Identify which cell holds the provided text, then report its (x, y) central coordinate. 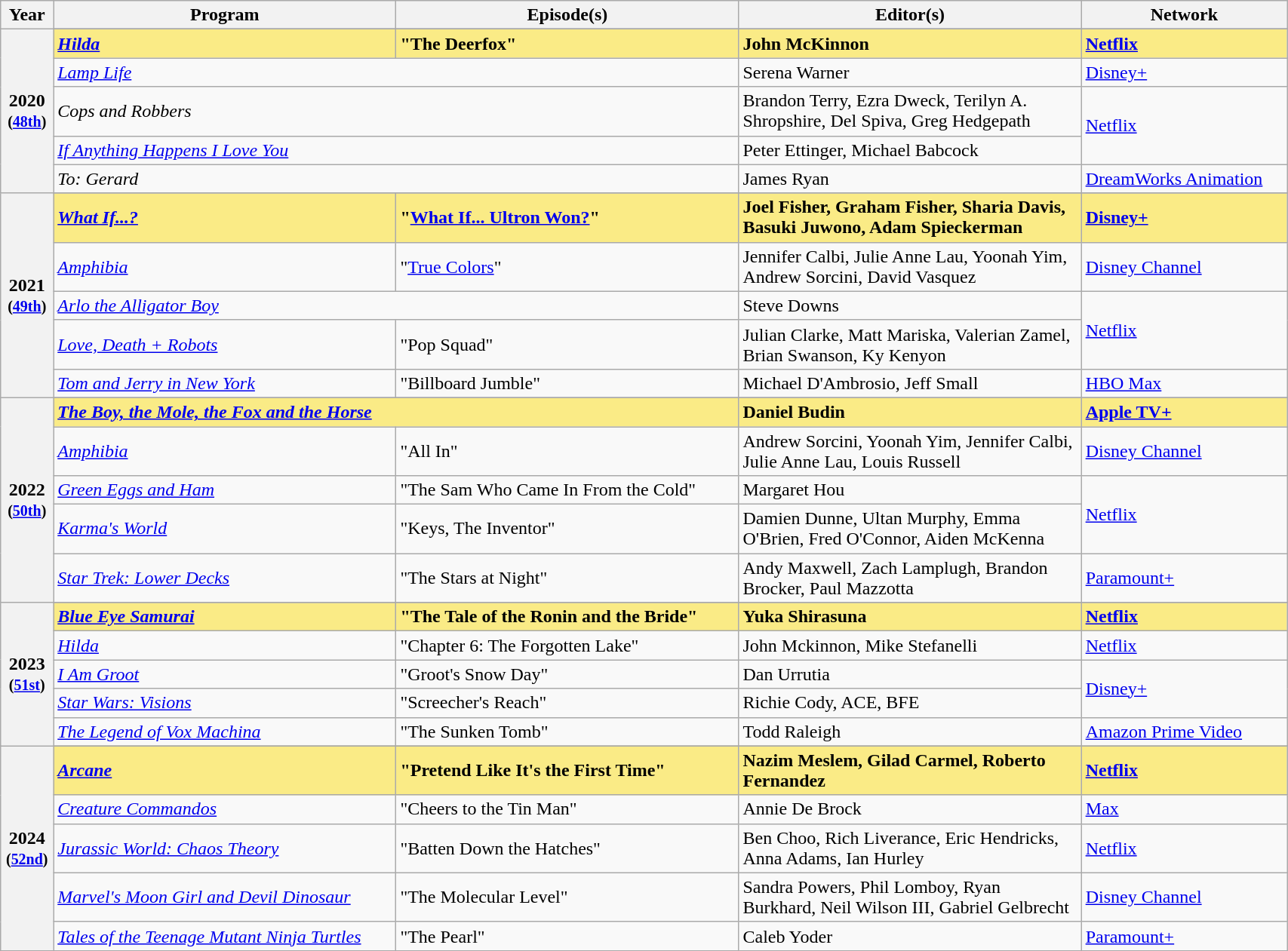
Tom and Jerry in New York (225, 383)
Green Eggs and Ham (225, 490)
Andrew Sorcini, Yoonah Yim, Jennifer Calbi, Julie Anne Lau, Louis Russell (910, 451)
"The Pearl" (567, 936)
The Boy, the Mole, the Fox and the Horse (396, 412)
Love, Death + Robots (225, 344)
Joel Fisher, Graham Fisher, Sharia Davis, Basuki Juwono, Adam Spieckerman (910, 217)
Network (1185, 15)
Cops and Robbers (396, 112)
"Pretend Like It's the First Time" (567, 771)
Tales of the Teenage Mutant Ninja Turtles (225, 936)
"True Colors" (567, 267)
Daniel Budin (910, 412)
Brandon Terry, Ezra Dweck, Terilyn A. Shropshire, Del Spiva, Greg Hedgepath (910, 112)
Marvel's Moon Girl and Devil Dinosaur (225, 897)
Star Wars: Visions (225, 703)
Todd Raleigh (910, 732)
Richie Cody, ACE, BFE (910, 703)
Program (225, 15)
DreamWorks Animation (1185, 179)
What If...? (225, 217)
"Billboard Jumble" (567, 383)
Episode(s) (567, 15)
Lamp Life (396, 72)
To: Gerard (396, 179)
Creature Commandos (225, 809)
Max (1185, 809)
"What If... Ultron Won?" (567, 217)
"The Molecular Level" (567, 897)
Dan Urrutia (910, 674)
Amazon Prime Video (1185, 732)
"Chapter 6: The Forgotten Lake" (567, 646)
Blue Eye Samurai (225, 617)
Apple TV+ (1185, 412)
"Cheers to the Tin Man" (567, 809)
2024 (52nd) (27, 848)
Sandra Powers, Phil Lomboy, Ryan Burkhard, Neil Wilson III, Gabriel Gelbrecht (910, 897)
Margaret Hou (910, 490)
"Pop Squad" (567, 344)
2022 (50th) (27, 499)
Andy Maxwell, Zach Lamplugh, Brandon Brocker, Paul Mazzotta (910, 578)
Star Trek: Lower Decks (225, 578)
Annie De Brock (910, 809)
"The Sunken Tomb" (567, 732)
Arlo the Alligator Boy (396, 305)
The Legend of Vox Machina (225, 732)
"Keys, The Inventor" (567, 529)
2023 (51st) (27, 674)
Year (27, 15)
Jennifer Calbi, Julie Anne Lau, Yoonah Yim, Andrew Sorcini, David Vasquez (910, 267)
"Groot's Snow Day" (567, 674)
2021 (49th) (27, 296)
John McKinnon (910, 44)
Jurassic World: Chaos Theory (225, 848)
"All In" (567, 451)
Editor(s) (910, 15)
If Anything Happens I Love You (396, 150)
"Batten Down the Hatches" (567, 848)
James Ryan (910, 179)
"The Tale of the Ronin and the Bride" (567, 617)
Peter Ettinger, Michael Babcock (910, 150)
Ben Choo, Rich Liverance, Eric Hendricks, Anna Adams, Ian Hurley (910, 848)
Damien Dunne, Ultan Murphy, Emma O'Brien, Fred O'Connor, Aiden McKenna (910, 529)
HBO Max (1185, 383)
"The Stars at Night" (567, 578)
I Am Groot (225, 674)
Karma's World (225, 529)
Arcane (225, 771)
Serena Warner (910, 72)
Caleb Yoder (910, 936)
"Screecher's Reach" (567, 703)
2020 (48th) (27, 112)
"The Deerfox" (567, 44)
"The Sam Who Came In From the Cold" (567, 490)
Michael D'Ambrosio, Jeff Small (910, 383)
Yuka Shirasuna (910, 617)
John Mckinnon, Mike Stefanelli (910, 646)
Julian Clarke, Matt Mariska, Valerian Zamel, Brian Swanson, Ky Kenyon (910, 344)
Steve Downs (910, 305)
Nazim Meslem, Gilad Carmel, Roberto Fernandez (910, 771)
